Return the (X, Y) coordinate for the center point of the cell that contains the specified text.  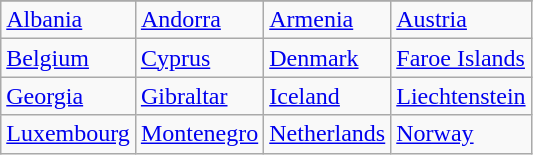
Luxembourg (68, 134)
Belgium (68, 58)
Andorra (199, 20)
Iceland (328, 96)
Liechtenstein (461, 96)
Denmark (328, 58)
Georgia (68, 96)
Austria (461, 20)
Albania (68, 20)
Faroe Islands (461, 58)
Gibraltar (199, 96)
Cyprus (199, 58)
Norway (461, 134)
Netherlands (328, 134)
Montenegro (199, 134)
Armenia (328, 20)
